Locate the cell with the specified text and output its (x, y) center coordinate. 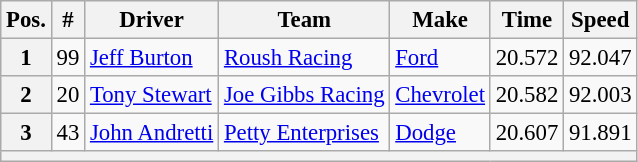
Petty Enterprises (304, 133)
20 (68, 95)
3 (26, 133)
Chevrolet (440, 95)
20.572 (526, 58)
91.891 (600, 133)
99 (68, 58)
Ford (440, 58)
20.582 (526, 95)
Driver (152, 20)
2 (26, 95)
43 (68, 133)
Make (440, 20)
Joe Gibbs Racing (304, 95)
Time (526, 20)
Dodge (440, 133)
Speed (600, 20)
John Andretti (152, 133)
20.607 (526, 133)
92.003 (600, 95)
Tony Stewart (152, 95)
1 (26, 58)
Pos. (26, 20)
Team (304, 20)
# (68, 20)
Jeff Burton (152, 58)
92.047 (600, 58)
Roush Racing (304, 58)
